Identify which cell holds the provided text, then report its [x, y] central coordinate. 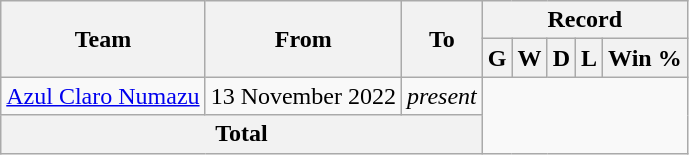
W [530, 58]
G [497, 58]
D [561, 58]
Win % [646, 58]
From [303, 39]
L [590, 58]
Total [242, 134]
Team [103, 39]
Azul Claro Numazu [103, 96]
To [442, 39]
13 November 2022 [303, 96]
Record [584, 20]
present [442, 96]
